Return the (x, y) coordinate for the center point of the cell that contains the specified text.  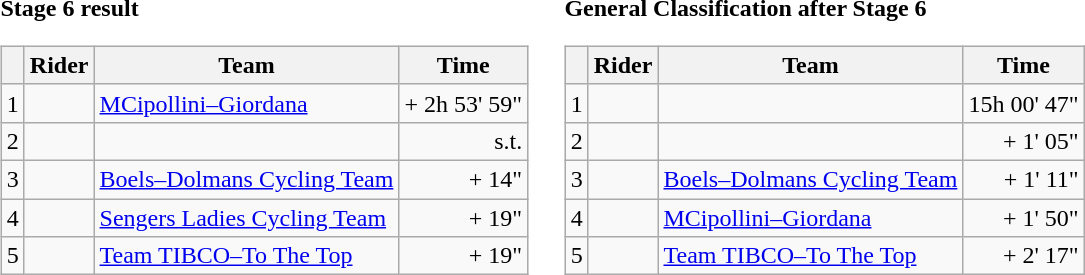
s.t. (464, 141)
+ 1' 50" (1024, 217)
+ 2h 53' 59" (464, 103)
Sengers Ladies Cycling Team (246, 217)
+ 1' 05" (1024, 141)
+ 2' 17" (1024, 256)
+ 1' 11" (1024, 179)
15h 00' 47" (1024, 103)
+ 14" (464, 179)
